Capture the cell that displays the provided text and extract its (X, Y) central coordinate. 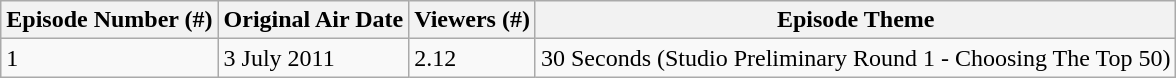
Viewers (#) (472, 20)
30 Seconds (Studio Preliminary Round 1 - Choosing The Top 50) (855, 58)
Original Air Date (314, 20)
Episode Number (#) (110, 20)
1 (110, 58)
2.12 (472, 58)
3 July 2011 (314, 58)
Episode Theme (855, 20)
